Search for the cell housing the specified text and yield its (x, y) center coordinate. 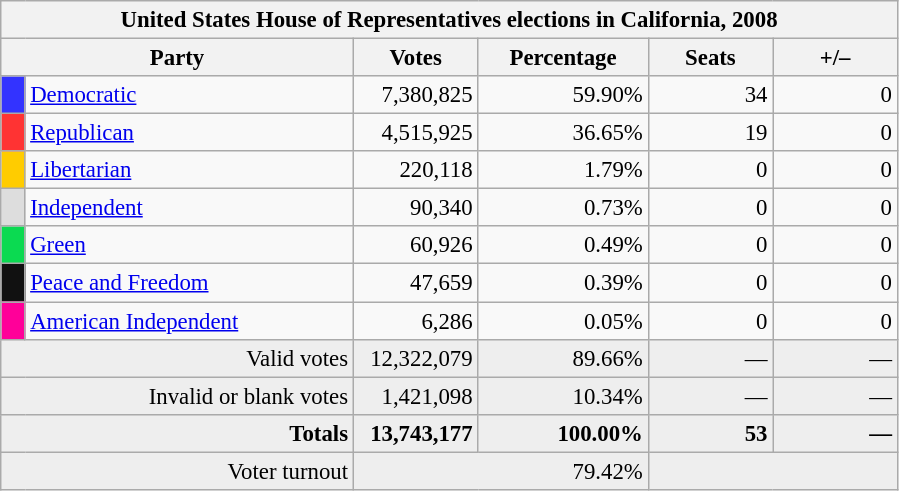
Votes (416, 58)
60,926 (416, 245)
100.00% (563, 433)
13,743,177 (416, 433)
19 (710, 133)
United States House of Representatives elections in California, 2008 (450, 20)
0.49% (563, 245)
12,322,079 (416, 358)
Peace and Freedom (189, 283)
7,380,825 (416, 95)
Valid votes (178, 358)
6,286 (416, 321)
Invalid or blank votes (178, 396)
Independent (189, 208)
90,340 (416, 208)
+/– (836, 58)
Green (189, 245)
1,421,098 (416, 396)
10.34% (563, 396)
79.42% (500, 471)
0.39% (563, 283)
4,515,925 (416, 133)
59.90% (563, 95)
34 (710, 95)
Republican (189, 133)
Totals (178, 433)
0.73% (563, 208)
0.05% (563, 321)
53 (710, 433)
89.66% (563, 358)
Party (178, 58)
220,118 (416, 170)
47,659 (416, 283)
Seats (710, 58)
Percentage (563, 58)
Democratic (189, 95)
Libertarian (189, 170)
American Independent (189, 321)
Voter turnout (178, 471)
36.65% (563, 133)
1.79% (563, 170)
